Pinpoint the cell where the given text exists, returning its (X, Y) midpoint coordinate. 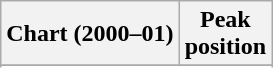
Peakposition (225, 34)
Chart (2000–01) (90, 34)
